Output the (X, Y) coordinate of the center of the cell containing the given text.  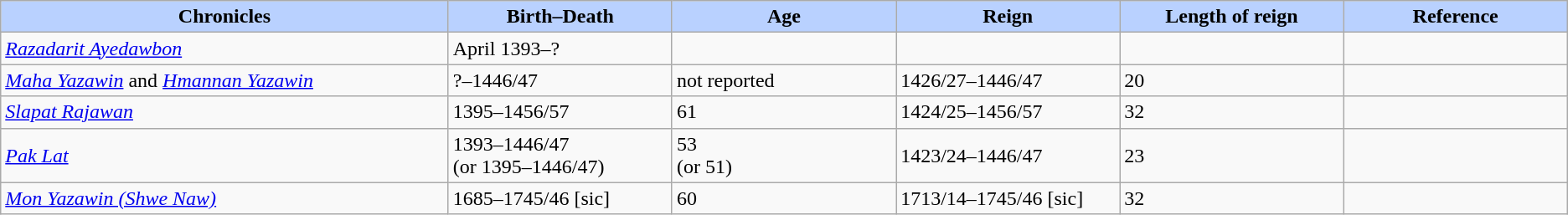
Reference (1456, 17)
Pak Lat (224, 156)
1393–1446/47 (or 1395–1446/47) (560, 156)
1426/27–1446/47 (1008, 80)
Razadarit Ayedawbon (224, 49)
Birth–Death (560, 17)
1713/14–1745/46 [sic] (1008, 198)
Length of reign (1231, 17)
April 1393–? (560, 49)
61 (784, 112)
20 (1231, 80)
Age (784, 17)
Slapat Rajawan (224, 112)
Reign (1008, 17)
not reported (784, 80)
1424/25–1456/57 (1008, 112)
53 (or 51) (784, 156)
Mon Yazawin (Shwe Naw) (224, 198)
?–1446/47 (560, 80)
23 (1231, 156)
Chronicles (224, 17)
1395–1456/57 (560, 112)
1423/24–1446/47 (1008, 156)
60 (784, 198)
Maha Yazawin and Hmannan Yazawin (224, 80)
1685–1745/46 [sic] (560, 198)
